Capture the cell that displays the provided text and extract its (X, Y) central coordinate. 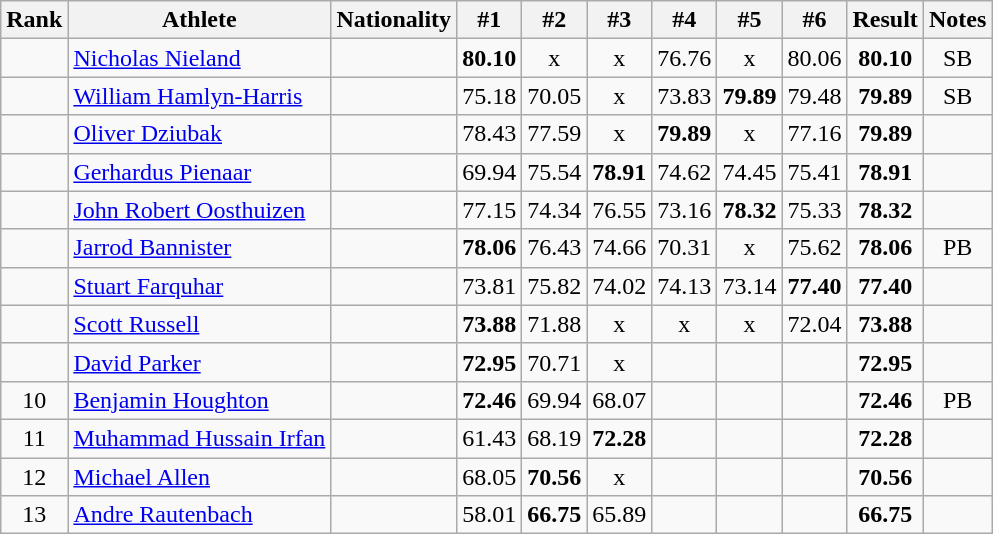
77.15 (490, 210)
75.18 (490, 96)
73.16 (684, 210)
61.43 (490, 438)
77.59 (554, 134)
13 (34, 515)
71.88 (554, 324)
74.02 (620, 286)
#5 (750, 20)
Rank (34, 20)
11 (34, 438)
#1 (490, 20)
#6 (814, 20)
70.71 (554, 362)
79.48 (814, 96)
Muhammad Hussain Irfan (200, 438)
73.14 (750, 286)
Nicholas Nieland (200, 58)
76.55 (620, 210)
76.43 (554, 248)
75.62 (814, 248)
78.43 (490, 134)
65.89 (620, 515)
#2 (554, 20)
68.19 (554, 438)
#3 (620, 20)
Benjamin Houghton (200, 400)
John Robert Oosthuizen (200, 210)
75.41 (814, 172)
Andre Rautenbach (200, 515)
Oliver Dziubak (200, 134)
#4 (684, 20)
12 (34, 477)
Jarrod Bannister (200, 248)
Gerhardus Pienaar (200, 172)
70.31 (684, 248)
72.04 (814, 324)
10 (34, 400)
75.33 (814, 210)
Result (885, 20)
Athlete (200, 20)
58.01 (490, 515)
74.13 (684, 286)
68.07 (620, 400)
William Hamlyn-Harris (200, 96)
68.05 (490, 477)
Nationality (394, 20)
73.83 (684, 96)
Notes (957, 20)
75.54 (554, 172)
Stuart Farquhar (200, 286)
David Parker (200, 362)
74.34 (554, 210)
75.82 (554, 286)
74.62 (684, 172)
74.45 (750, 172)
Scott Russell (200, 324)
70.05 (554, 96)
76.76 (684, 58)
80.06 (814, 58)
77.16 (814, 134)
74.66 (620, 248)
73.81 (490, 286)
Michael Allen (200, 477)
